Find where the given text appears and provide that cell's center as (X, Y) coordinate. 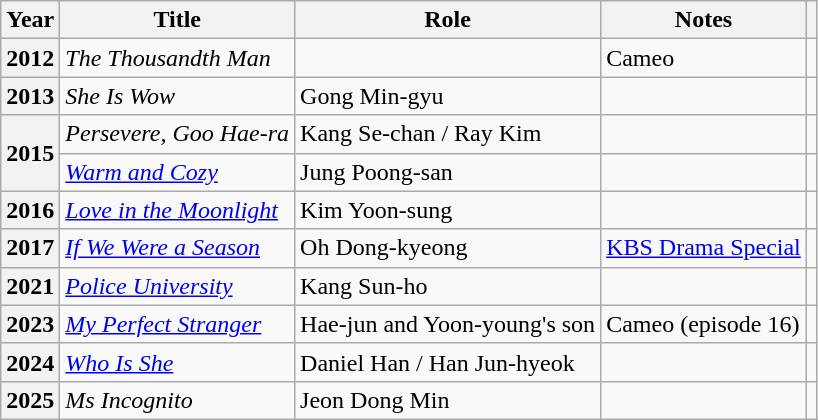
Ms Incognito (178, 400)
Kang Se-chan / Ray Kim (448, 134)
2012 (30, 58)
2025 (30, 400)
My Perfect Stranger (178, 324)
Cameo (episode 16) (704, 324)
Cameo (704, 58)
Warm and Cozy (178, 172)
2021 (30, 286)
Title (178, 20)
Gong Min-gyu (448, 96)
Notes (704, 20)
Jung Poong-san (448, 172)
2024 (30, 362)
If We Were a Season (178, 248)
2017 (30, 248)
2023 (30, 324)
The Thousandth Man (178, 58)
Police University (178, 286)
2015 (30, 153)
Kim Yoon-sung (448, 210)
She Is Wow (178, 96)
Kang Sun-ho (448, 286)
Role (448, 20)
2013 (30, 96)
Jeon Dong Min (448, 400)
Who Is She (178, 362)
Persevere, Goo Hae-ra (178, 134)
Daniel Han / Han Jun-hyeok (448, 362)
Oh Dong-kyeong (448, 248)
2016 (30, 210)
KBS Drama Special (704, 248)
Hae-jun and Yoon-young's son (448, 324)
Year (30, 20)
Love in the Moonlight (178, 210)
